Capture the cell that displays the provided text and extract its [X, Y] central coordinate. 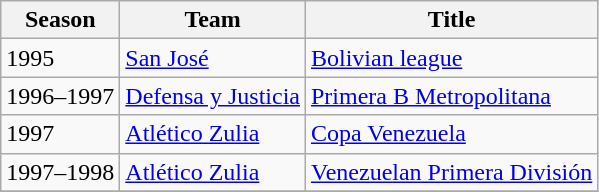
Team [213, 20]
1997–1998 [60, 172]
1997 [60, 134]
Defensa y Justicia [213, 96]
San José [213, 58]
Season [60, 20]
1995 [60, 58]
Copa Venezuela [451, 134]
Title [451, 20]
Venezuelan Primera División [451, 172]
Bolivian league [451, 58]
Primera B Metropolitana [451, 96]
1996–1997 [60, 96]
